For the text-containing cell, return its midpoint in (X, Y) coordinate format. 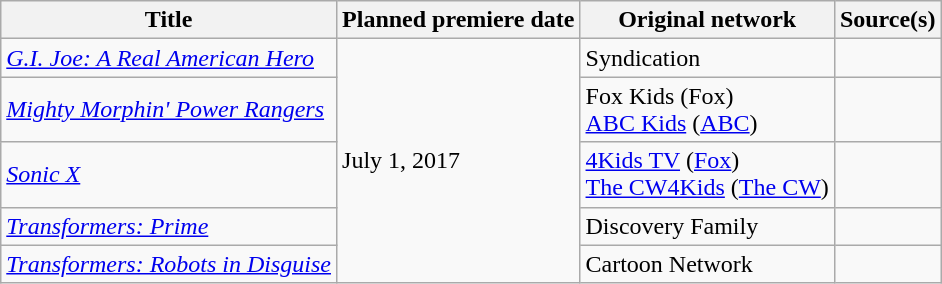
Original network (707, 20)
Discovery Family (707, 226)
Fox Kids (Fox)ABC Kids (ABC) (707, 110)
Transformers: Prime (169, 226)
July 1, 2017 (458, 161)
G.I. Joe: A Real American Hero (169, 58)
Transformers: Robots in Disguise (169, 264)
Source(s) (888, 20)
Mighty Morphin' Power Rangers (169, 110)
Title (169, 20)
Cartoon Network (707, 264)
Planned premiere date (458, 20)
4Kids TV (Fox)The CW4Kids (The CW) (707, 174)
Syndication (707, 58)
Sonic X (169, 174)
